Extract the (X, Y) coordinate from the center of the cell holding the provided text.  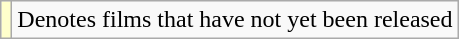
Denotes films that have not yet been released (235, 20)
